Detect which cell encompasses the target text, then output its [X, Y] center coordinate. 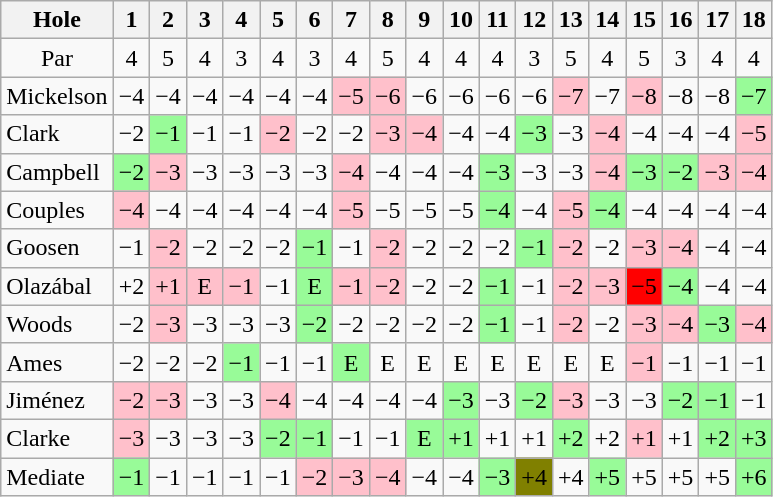
10 [462, 20]
9 [424, 20]
11 [498, 20]
Couples [57, 210]
Jiménez [57, 400]
6 [314, 20]
+3 [754, 438]
2 [168, 20]
Mickelson [57, 96]
Hole [57, 20]
Campbell [57, 172]
7 [352, 20]
13 [570, 20]
Ames [57, 362]
12 [534, 20]
Olazábal [57, 286]
Clarke [57, 438]
16 [680, 20]
17 [718, 20]
15 [644, 20]
Par [57, 58]
Mediate [57, 477]
Clark [57, 134]
Woods [57, 324]
8 [388, 20]
14 [608, 20]
1 [132, 20]
Goosen [57, 248]
18 [754, 20]
+6 [754, 477]
